Return (X, Y) of the center of cell containing provided text 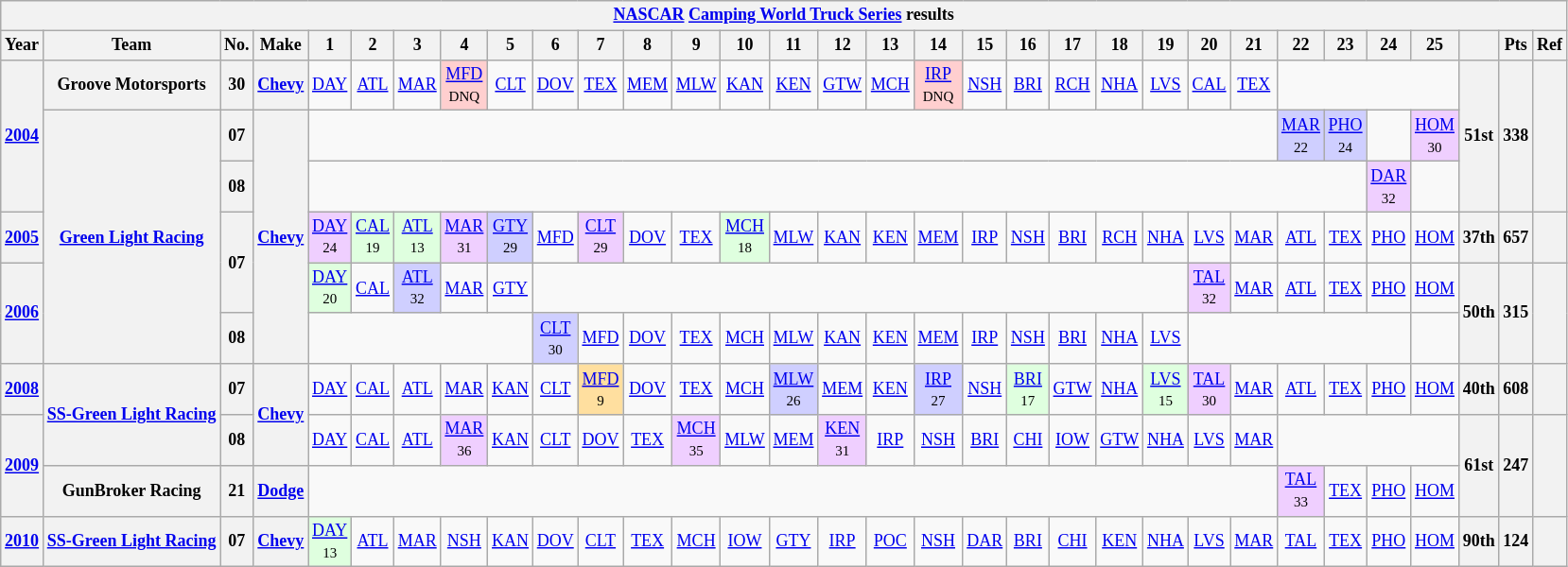
MCH18 (745, 237)
DAR (985, 541)
37th (1479, 237)
247 (1516, 465)
2 (373, 45)
2005 (23, 237)
DAR32 (1388, 186)
MAR36 (464, 440)
124 (1516, 541)
Green Light Racing (131, 237)
Dodge (281, 490)
2009 (23, 465)
90th (1479, 541)
HOM30 (1436, 136)
10 (745, 45)
13 (890, 45)
608 (1516, 389)
11 (793, 45)
9 (696, 45)
DAY24 (330, 237)
4 (464, 45)
5 (511, 45)
24 (1388, 45)
DAY20 (330, 288)
MCH35 (696, 440)
IRP27 (938, 389)
61st (1479, 465)
19 (1166, 45)
20 (1209, 45)
315 (1516, 314)
GTY29 (511, 237)
16 (1029, 45)
CLT29 (601, 237)
Ref (1550, 45)
POC (890, 541)
CAL19 (373, 237)
17 (1072, 45)
7 (601, 45)
51st (1479, 136)
23 (1345, 45)
22 (1301, 45)
30 (236, 85)
BRI17 (1029, 389)
TAL33 (1301, 490)
8 (648, 45)
No. (236, 45)
TAL32 (1209, 288)
MAR22 (1301, 136)
50th (1479, 314)
MFD9 (601, 389)
KEN31 (843, 440)
2010 (23, 541)
2006 (23, 314)
TAL30 (1209, 389)
18 (1120, 45)
MFDDNQ (464, 85)
Pts (1516, 45)
15 (985, 45)
DAY13 (330, 541)
3 (417, 45)
IRPDNQ (938, 85)
LVS15 (1166, 389)
TAL (1301, 541)
25 (1436, 45)
Groove Motorsports (131, 85)
14 (938, 45)
12 (843, 45)
Year (23, 45)
GunBroker Racing (131, 490)
40th (1479, 389)
1 (330, 45)
MLW26 (793, 389)
657 (1516, 237)
CLT30 (555, 338)
2004 (23, 136)
ATL32 (417, 288)
MAR31 (464, 237)
Team (131, 45)
NASCAR Camping World Truck Series results (784, 15)
2008 (23, 389)
ATL13 (417, 237)
338 (1516, 136)
PHO24 (1345, 136)
6 (555, 45)
Make (281, 45)
